Pinpoint the cell where the given text exists, returning its (x, y) midpoint coordinate. 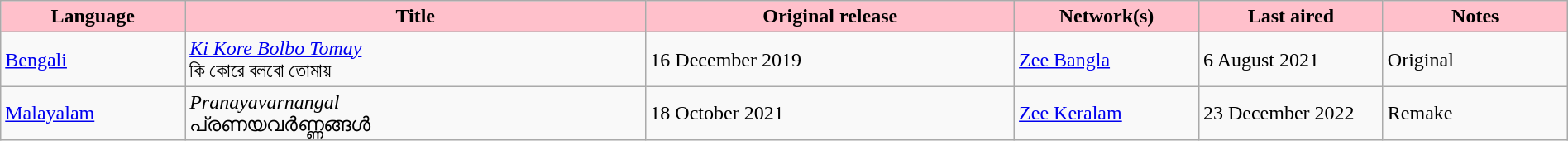
Ki Kore Bolbo Tomay কি কোরে বলবো তোমায় (415, 60)
Pranayavarnangal പ്രണയവർണ്ണങ്ങൾ (415, 113)
23 December 2022 (1290, 113)
Zee Bangla (1107, 60)
Original release (830, 17)
Zee Keralam (1107, 113)
Original (1475, 60)
Language (93, 17)
Last aired (1290, 17)
Title (415, 17)
Bengali (93, 60)
Remake (1475, 113)
Malayalam (93, 113)
Notes (1475, 17)
Network(s) (1107, 17)
6 August 2021 (1290, 60)
18 October 2021 (830, 113)
16 December 2019 (830, 60)
